Scan for the cell matching the given text and deliver its (X, Y) coordinate at center. 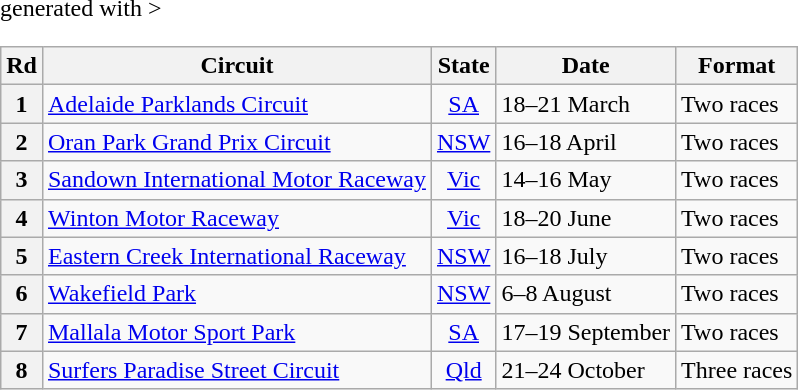
Three races (737, 370)
Wakefield Park (236, 294)
5 (22, 256)
16–18 July (586, 256)
State (463, 66)
6–8 August (586, 294)
Eastern Creek International Raceway (236, 256)
18–21 March (586, 104)
17–19 September (586, 332)
Mallala Motor Sport Park (236, 332)
16–18 April (586, 142)
Rd (22, 66)
Winton Motor Raceway (236, 218)
Adelaide Parklands Circuit (236, 104)
7 (22, 332)
8 (22, 370)
Format (737, 66)
Sandown International Motor Raceway (236, 180)
Circuit (236, 66)
21–24 October (586, 370)
6 (22, 294)
14–16 May (586, 180)
Date (586, 66)
18–20 June (586, 218)
3 (22, 180)
1 (22, 104)
2 (22, 142)
Qld (463, 370)
4 (22, 218)
Surfers Paradise Street Circuit (236, 370)
Oran Park Grand Prix Circuit (236, 142)
